Detect which cell encompasses the target text, then output its [x, y] center coordinate. 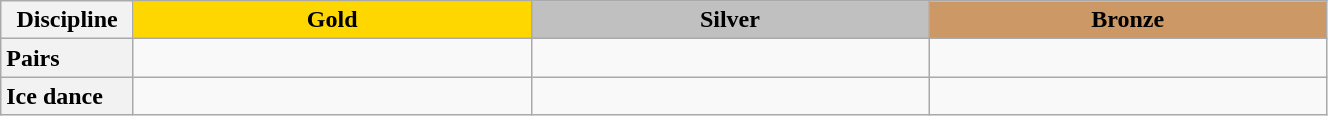
Bronze [1128, 20]
Ice dance [68, 96]
Pairs [68, 58]
Silver [730, 20]
Discipline [68, 20]
Gold [332, 20]
